Return the (X, Y) coordinate for the center point of the cell that contains the specified text.  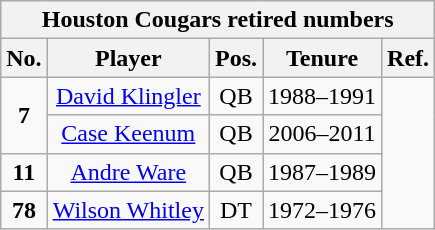
1988–1991 (322, 96)
Player (128, 58)
Andre Ware (128, 172)
No. (24, 58)
Pos. (236, 58)
7 (24, 115)
1987–1989 (322, 172)
DT (236, 210)
1972–1976 (322, 210)
2006–2011 (322, 134)
78 (24, 210)
Case Keenum (128, 134)
Tenure (322, 58)
Ref. (408, 58)
Wilson Whitley (128, 210)
11 (24, 172)
David Klingler (128, 96)
Houston Cougars retired numbers (218, 20)
